Return the [X, Y] coordinate for the center point of the cell that contains the specified text.  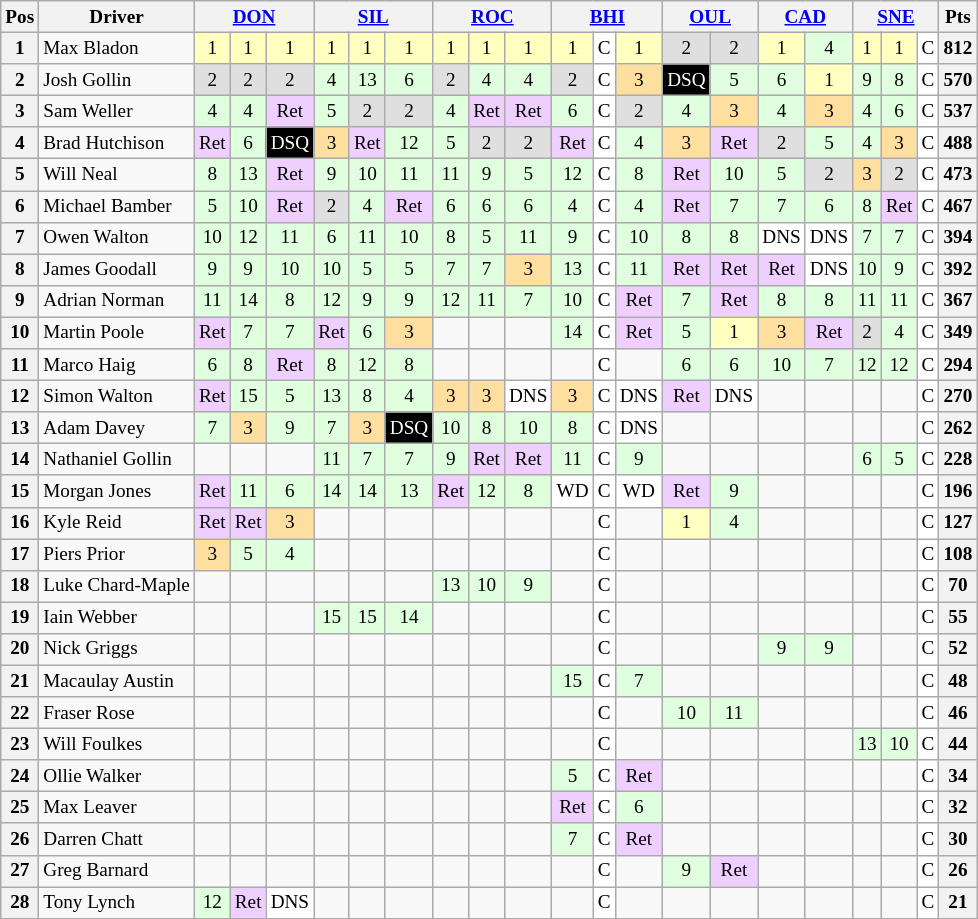
30 [958, 839]
18 [20, 586]
17 [20, 554]
Max Bladon [117, 48]
SNE [896, 17]
270 [958, 396]
24 [20, 776]
Brad Hutchison [117, 143]
Macaulay Austin [117, 681]
Owen Walton [117, 238]
812 [958, 48]
488 [958, 143]
Fraser Rose [117, 713]
Sam Weller [117, 111]
Pts [958, 17]
OUL [710, 17]
28 [20, 902]
Michael Bamber [117, 206]
34 [958, 776]
48 [958, 681]
16 [20, 523]
Kyle Reid [117, 523]
ROC [492, 17]
Will Foulkes [117, 744]
Max Leaver [117, 808]
Adrian Norman [117, 301]
Darren Chatt [117, 839]
228 [958, 460]
394 [958, 238]
25 [20, 808]
27 [20, 871]
Nathaniel Gollin [117, 460]
294 [958, 365]
19 [20, 618]
55 [958, 618]
Iain Webber [117, 618]
SIL [374, 17]
Morgan Jones [117, 491]
367 [958, 301]
Piers Prior [117, 554]
262 [958, 428]
CAD [806, 17]
Martin Poole [117, 333]
196 [958, 491]
Marco Haig [117, 365]
BHI [608, 17]
DON [254, 17]
Tony Lynch [117, 902]
392 [958, 270]
James Goodall [117, 270]
52 [958, 649]
44 [958, 744]
Will Neal [117, 175]
23 [20, 744]
349 [958, 333]
473 [958, 175]
Simon Walton [117, 396]
Nick Griggs [117, 649]
127 [958, 523]
570 [958, 80]
22 [20, 713]
70 [958, 586]
Josh Gollin [117, 80]
Adam Davey [117, 428]
Pos [20, 17]
Greg Barnard [117, 871]
20 [20, 649]
Driver [117, 17]
46 [958, 713]
Luke Chard-Maple [117, 586]
467 [958, 206]
32 [958, 808]
537 [958, 111]
108 [958, 554]
Ollie Walker [117, 776]
